From the cell containing the given text, extract its center point as [X, Y] coordinate. 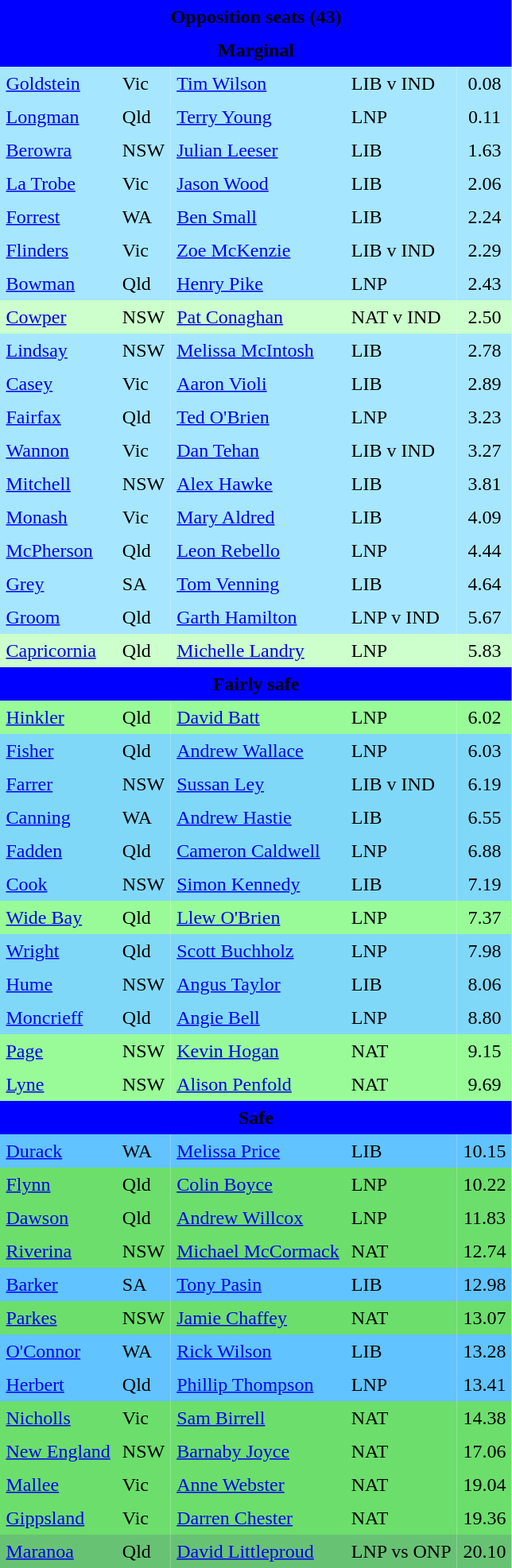
Tim Wilson [258, 84]
Grey [58, 585]
Pat Conaghan [258, 318]
La Trobe [58, 184]
2.78 [485, 351]
Berowra [58, 151]
10.15 [485, 1152]
Bowman [58, 284]
Cowper [58, 318]
Barnaby Joyce [258, 1452]
Sussan Ley [258, 785]
11.83 [485, 1218]
Longman [58, 118]
Dawson [58, 1218]
Anne Webster [258, 1485]
0.11 [485, 118]
Wide Bay [58, 918]
6.19 [485, 785]
Zoe McKenzie [258, 251]
McPherson [58, 551]
Phillip Thompson [258, 1385]
Herbert [58, 1385]
Opposition seats (43) [256, 17]
Melissa Price [258, 1152]
8.80 [485, 1018]
Mitchell [58, 485]
Marginal [256, 51]
Fairly safe [256, 685]
Riverina [58, 1252]
Scott Buchholz [258, 952]
0.08 [485, 84]
5.67 [485, 618]
Angus Taylor [258, 985]
4.44 [485, 551]
Julian Leeser [258, 151]
Alex Hawke [258, 485]
Angie Bell [258, 1018]
8.06 [485, 985]
Tony Pasin [258, 1285]
Andrew Hastie [258, 818]
6.88 [485, 852]
Melissa McIntosh [258, 351]
19.04 [485, 1485]
Mary Aldred [258, 518]
7.37 [485, 918]
Michelle Landry [258, 651]
2.43 [485, 284]
Hinkler [58, 718]
Henry Pike [258, 284]
3.81 [485, 485]
Groom [58, 618]
Hume [58, 985]
4.64 [485, 585]
NAT v IND [401, 318]
12.74 [485, 1252]
Flynn [58, 1185]
David Batt [258, 718]
Jamie Chaffey [258, 1319]
Casey [58, 384]
7.98 [485, 952]
Alison Penfold [258, 1085]
Colin Boyce [258, 1185]
12.98 [485, 1285]
Fairfax [58, 418]
Mallee [58, 1485]
Jason Wood [258, 184]
Kevin Hogan [258, 1052]
7.19 [485, 885]
Sam Birrell [258, 1419]
2.89 [485, 384]
Michael McCormack [258, 1252]
Leon Rebello [258, 551]
2.24 [485, 218]
Capricornia [58, 651]
LNP v IND [401, 618]
Page [58, 1052]
2.50 [485, 318]
Goldstein [58, 84]
Parkes [58, 1319]
Cook [58, 885]
Llew O'Brien [258, 918]
Moncrieff [58, 1018]
6.55 [485, 818]
Aaron Violi [258, 384]
Garth Hamilton [258, 618]
New England [58, 1452]
Wright [58, 952]
14.38 [485, 1419]
Barker [58, 1285]
2.06 [485, 184]
Gippsland [58, 1519]
Cameron Caldwell [258, 852]
Fisher [58, 751]
Lindsay [58, 351]
1.63 [485, 151]
Safe [256, 1118]
Ben Small [258, 218]
9.15 [485, 1052]
Tom Venning [258, 585]
Lyne [58, 1085]
19.36 [485, 1519]
O'Connor [58, 1352]
Forrest [58, 218]
13.28 [485, 1352]
Terry Young [258, 118]
Dan Tehan [258, 451]
13.41 [485, 1385]
Monash [58, 518]
Darren Chester [258, 1519]
Andrew Wallace [258, 751]
3.27 [485, 451]
13.07 [485, 1319]
4.09 [485, 518]
Durack [58, 1152]
17.06 [485, 1452]
Wannon [58, 451]
Simon Kennedy [258, 885]
Canning [58, 818]
2.29 [485, 251]
10.22 [485, 1185]
Ted O'Brien [258, 418]
Fadden [58, 852]
6.03 [485, 751]
Rick Wilson [258, 1352]
Nicholls [58, 1419]
9.69 [485, 1085]
Flinders [58, 251]
3.23 [485, 418]
Farrer [58, 785]
Andrew Willcox [258, 1218]
5.83 [485, 651]
6.02 [485, 718]
